Identify which cell holds the provided text, then report its [X, Y] central coordinate. 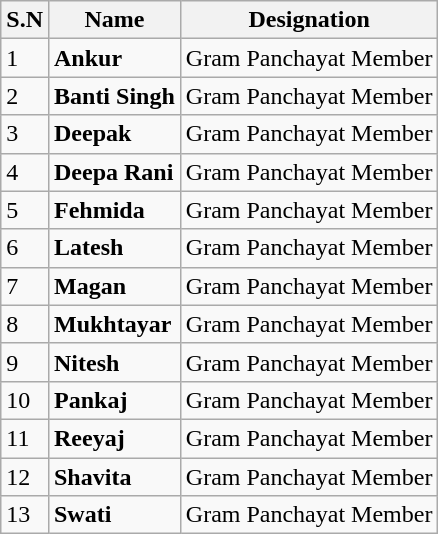
12 [25, 477]
S.N [25, 20]
Mukhtayar [114, 324]
4 [25, 172]
6 [25, 248]
Deepa Rani [114, 172]
10 [25, 400]
Designation [309, 20]
Name [114, 20]
9 [25, 362]
Magan [114, 286]
Nitesh [114, 362]
11 [25, 438]
2 [25, 96]
Ankur [114, 58]
5 [25, 210]
Latesh [114, 248]
Fehmida [114, 210]
13 [25, 515]
8 [25, 324]
Pankaj [114, 400]
Shavita [114, 477]
Banti Singh [114, 96]
Swati [114, 515]
3 [25, 134]
1 [25, 58]
Reeyaj [114, 438]
7 [25, 286]
Deepak [114, 134]
